Extract the (x, y) coordinate from the center of the cell holding the provided text.  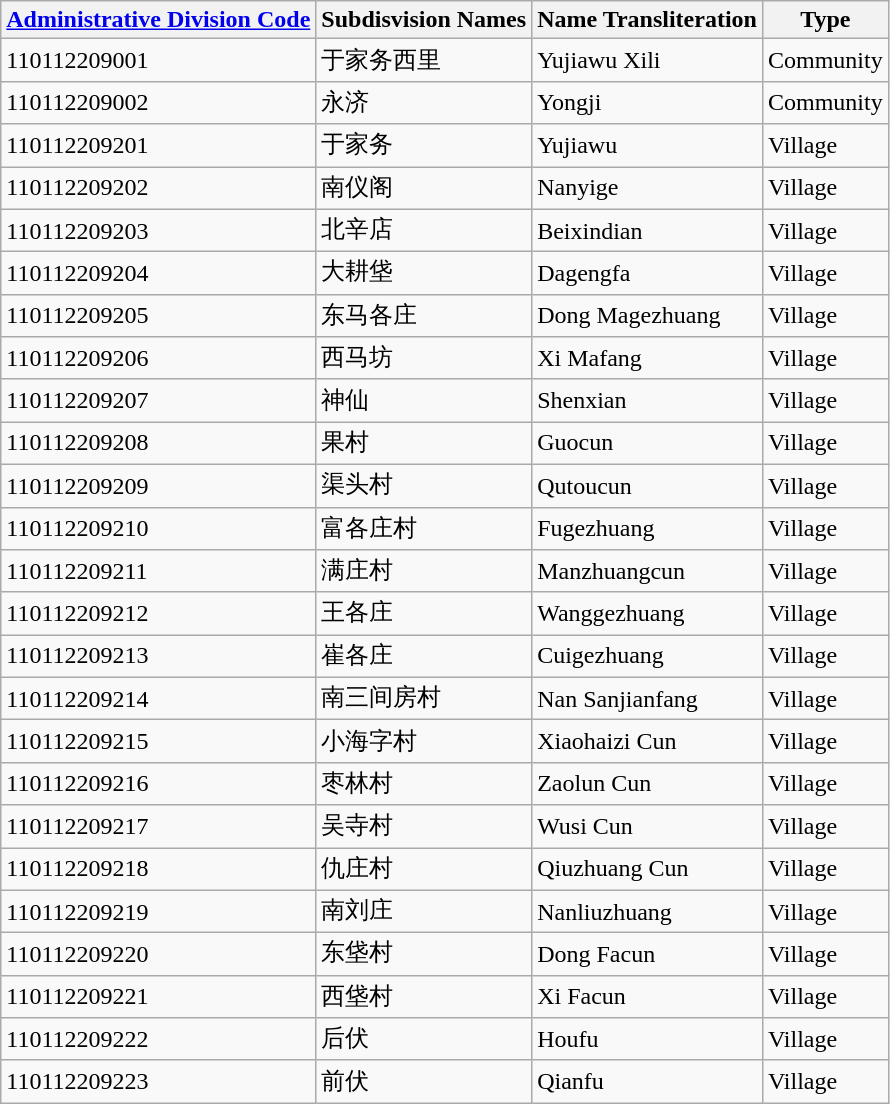
110112209220 (158, 954)
110112209204 (158, 274)
110112209223 (158, 1082)
Shenxian (648, 400)
Manzhuangcun (648, 572)
仇庄村 (424, 870)
110112209203 (158, 230)
Qianfu (648, 1082)
110112209217 (158, 826)
于家务西里 (424, 60)
王各庄 (424, 614)
Type (825, 20)
110112209214 (158, 698)
渠头村 (424, 486)
Beixindian (648, 230)
Nanyige (648, 188)
110112209213 (158, 656)
Dong Magezhuang (648, 316)
南刘庄 (424, 912)
Houfu (648, 1040)
110112209001 (158, 60)
满庄村 (424, 572)
110112209207 (158, 400)
110112209208 (158, 444)
Dong Facun (648, 954)
后伏 (424, 1040)
Xiaohaizi Cun (648, 742)
西马坊 (424, 358)
崔各庄 (424, 656)
富各庄村 (424, 528)
Yujiawu Xili (648, 60)
Yongji (648, 102)
110112209201 (158, 146)
110112209212 (158, 614)
Fugezhuang (648, 528)
南三间房村 (424, 698)
Zaolun Cun (648, 784)
西垡村 (424, 996)
110112209216 (158, 784)
小海字村 (424, 742)
Nanliuzhuang (648, 912)
110112209206 (158, 358)
大耕垡 (424, 274)
110112209222 (158, 1040)
Administrative Division Code (158, 20)
110112209215 (158, 742)
东马各庄 (424, 316)
Subdisvision Names (424, 20)
110112209209 (158, 486)
Cuigezhuang (648, 656)
Guocun (648, 444)
Name Transliteration (648, 20)
于家务 (424, 146)
110112209218 (158, 870)
110112209210 (158, 528)
果村 (424, 444)
Xi Mafang (648, 358)
Nan Sanjianfang (648, 698)
110112209221 (158, 996)
神仙 (424, 400)
Wusi Cun (648, 826)
Dagengfa (648, 274)
110112209002 (158, 102)
前伏 (424, 1082)
Wanggezhuang (648, 614)
Xi Facun (648, 996)
北辛店 (424, 230)
东垡村 (424, 954)
南仪阁 (424, 188)
110112209219 (158, 912)
110112209202 (158, 188)
Yujiawu (648, 146)
Qiuzhuang Cun (648, 870)
枣林村 (424, 784)
吴寺村 (424, 826)
110112209211 (158, 572)
Qutoucun (648, 486)
110112209205 (158, 316)
永济 (424, 102)
